Extract the (x, y) coordinate from the center of the cell holding the provided text.  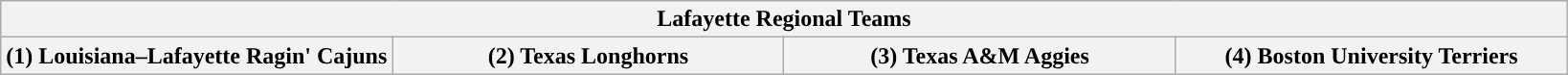
Lafayette Regional Teams (784, 19)
(3) Texas A&M Aggies (980, 56)
(2) Texas Longhorns (588, 56)
(4) Boston University Terriers (1371, 56)
(1) Louisiana–Lafayette Ragin' Cajuns (197, 56)
